Return the (x, y) coordinate for the center point of the cell that contains the specified text.  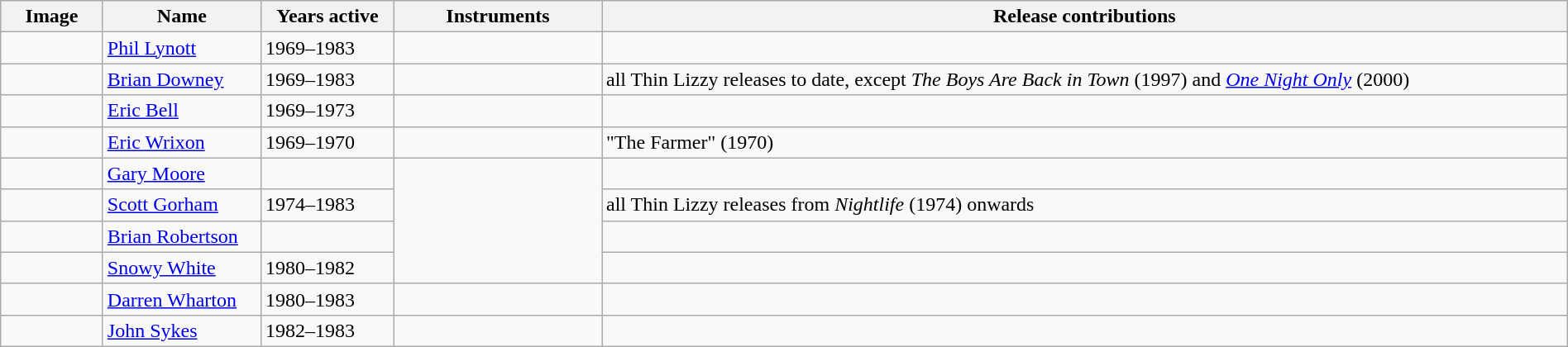
Release contributions (1085, 17)
Darren Wharton (182, 299)
Instruments (498, 17)
"The Farmer" (1970) (1085, 142)
1974–1983 (327, 205)
Image (52, 17)
1969–1970 (327, 142)
Brian Downey (182, 79)
John Sykes (182, 330)
all Thin Lizzy releases to date, except The Boys Are Back in Town (1997) and One Night Only (2000) (1085, 79)
1980–1983 (327, 299)
Snowy White (182, 268)
Name (182, 17)
Gary Moore (182, 173)
Years active (327, 17)
Brian Robertson (182, 236)
1982–1983 (327, 330)
all Thin Lizzy releases from Nightlife (1974) onwards (1085, 205)
Eric Wrixon (182, 142)
1980–1982 (327, 268)
Phil Lynott (182, 48)
1969–1973 (327, 111)
Scott Gorham (182, 205)
Eric Bell (182, 111)
